Scan for the cell matching the given text and deliver its [x, y] coordinate at center. 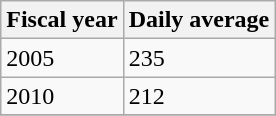
Daily average [199, 20]
2005 [62, 58]
235 [199, 58]
Fiscal year [62, 20]
2010 [62, 96]
212 [199, 96]
